Locate the cell with the specified text and output its [X, Y] center coordinate. 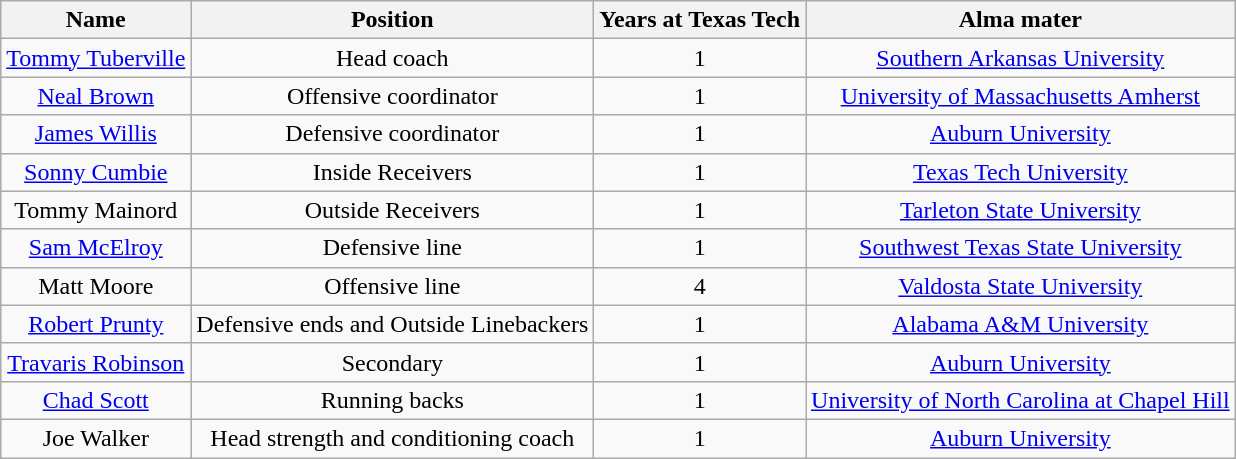
Texas Tech University [1021, 172]
Name [96, 20]
Position [392, 20]
Southern Arkansas University [1021, 58]
Southwest Texas State University [1021, 248]
Head strength and conditioning coach [392, 438]
Tommy Mainord [96, 210]
Years at Texas Tech [700, 20]
Valdosta State University [1021, 286]
Matt Moore [96, 286]
Tarleton State University [1021, 210]
Joe Walker [96, 438]
Sonny Cumbie [96, 172]
Alabama A&M University [1021, 324]
Defensive coordinator [392, 134]
James Willis [96, 134]
Tommy Tuberville [96, 58]
University of Massachusetts Amherst [1021, 96]
Secondary [392, 362]
Offensive line [392, 286]
Outside Receivers [392, 210]
Robert Prunty [96, 324]
Sam McElroy [96, 248]
Head coach [392, 58]
4 [700, 286]
Defensive ends and Outside Linebackers [392, 324]
Defensive line [392, 248]
Chad Scott [96, 400]
Travaris Robinson [96, 362]
University of North Carolina at Chapel Hill [1021, 400]
Alma mater [1021, 20]
Inside Receivers [392, 172]
Offensive coordinator [392, 96]
Running backs [392, 400]
Neal Brown [96, 96]
